Find where the given text appears and provide that cell's center as (X, Y) coordinate. 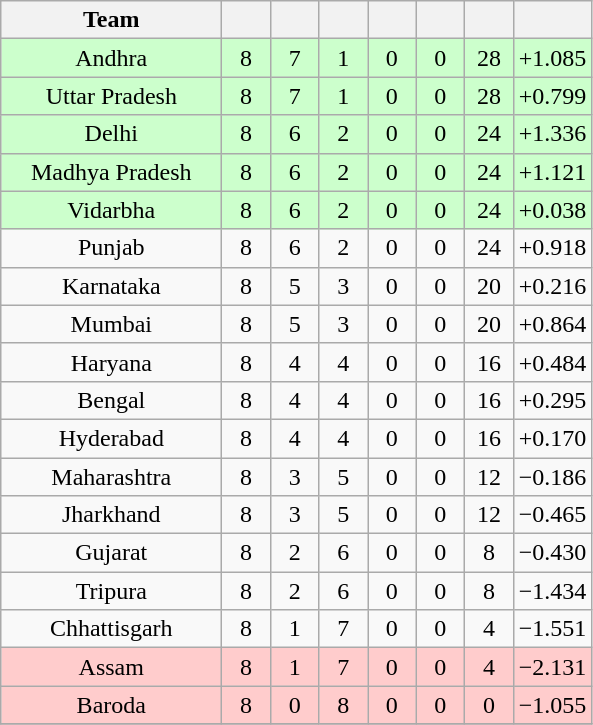
Karnataka (112, 286)
Tripura (112, 591)
+1.121 (552, 172)
−0.186 (552, 477)
−0.465 (552, 515)
+0.216 (552, 286)
+0.484 (552, 362)
−0.430 (552, 553)
+0.799 (552, 96)
+1.085 (552, 58)
+0.864 (552, 324)
+0.295 (552, 400)
Bengal (112, 400)
Team (112, 20)
Jharkhand (112, 515)
Delhi (112, 134)
Maharashtra (112, 477)
−1.055 (552, 705)
Andhra (112, 58)
Haryana (112, 362)
Assam (112, 667)
+0.918 (552, 248)
−1.551 (552, 629)
Gujarat (112, 553)
Mumbai (112, 324)
Punjab (112, 248)
−2.131 (552, 667)
+0.038 (552, 210)
Baroda (112, 705)
Vidarbha (112, 210)
+1.336 (552, 134)
+0.170 (552, 438)
Madhya Pradesh (112, 172)
Chhattisgarh (112, 629)
Uttar Pradesh (112, 96)
−1.434 (552, 591)
Hyderabad (112, 438)
